Find where the given text appears and provide that cell's center as [X, Y] coordinate. 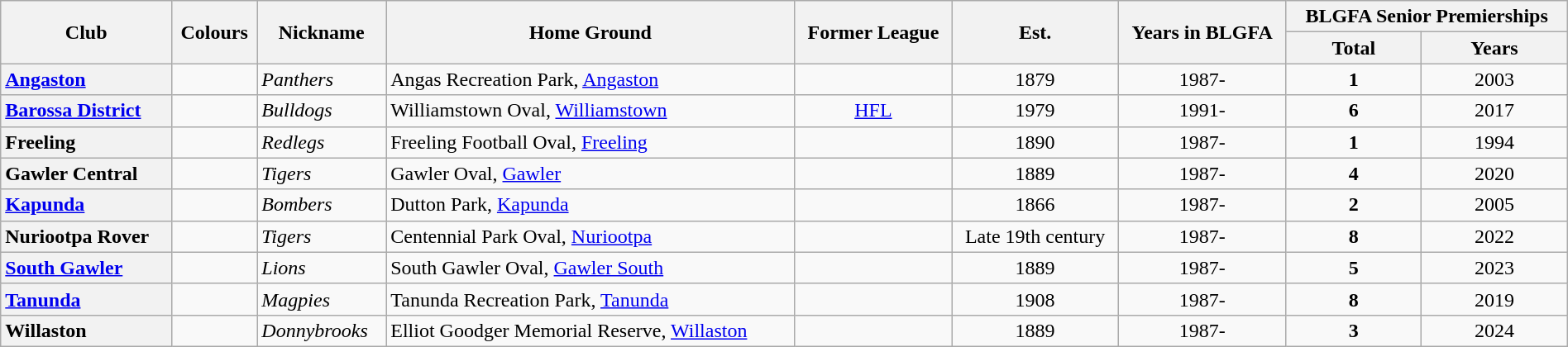
1991- [1202, 111]
Bombers [322, 205]
Nickname [322, 32]
2020 [1494, 173]
Kapunda [86, 205]
Years [1494, 48]
6 [1354, 111]
Elliot Goodger Memorial Reserve, Willaston [590, 330]
1994 [1494, 142]
Former League [873, 32]
1979 [1035, 111]
2019 [1494, 299]
3 [1354, 330]
Gawler Oval, Gawler [590, 173]
Angas Recreation Park, Angaston [590, 79]
2023 [1494, 268]
2005 [1494, 205]
2017 [1494, 111]
Tanunda Recreation Park, Tanunda [590, 299]
1890 [1035, 142]
2022 [1494, 236]
Late 19th century [1035, 236]
Willaston [86, 330]
Colours [215, 32]
Redlegs [322, 142]
Williamstown Oval, Williamstown [590, 111]
Freeling Football Oval, Freeling [590, 142]
HFL [873, 111]
4 [1354, 173]
2024 [1494, 330]
Dutton Park, Kapunda [590, 205]
2 [1354, 205]
1866 [1035, 205]
Total [1354, 48]
2003 [1494, 79]
1879 [1035, 79]
Centennial Park Oval, Nuriootpa [590, 236]
Freeling [86, 142]
Home Ground [590, 32]
Angaston [86, 79]
Magpies [322, 299]
Nuriootpa Rover [86, 236]
Club [86, 32]
Donnybrooks [322, 330]
Est. [1035, 32]
1908 [1035, 299]
Gawler Central [86, 173]
Lions [322, 268]
Panthers [322, 79]
South Gawler [86, 268]
BLGFA Senior Premierships [1427, 17]
Barossa District [86, 111]
Tanunda [86, 299]
Bulldogs [322, 111]
5 [1354, 268]
South Gawler Oval, Gawler South [590, 268]
Years in BLGFA [1202, 32]
